For the text-containing cell, return its midpoint in [X, Y] coordinate format. 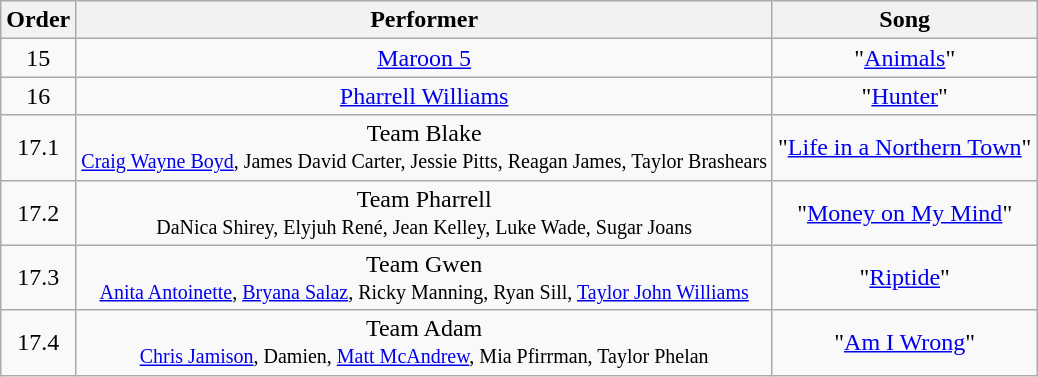
17.1 [38, 148]
Song [904, 20]
Pharrell Williams [424, 96]
17.2 [38, 212]
Team Gwen Anita Antoinette, Bryana Salaz, Ricky Manning, Ryan Sill, Taylor John Williams [424, 278]
17.4 [38, 342]
"Money on My Mind" [904, 212]
Team Pharrell DaNica Shirey, Elyjuh René, Jean Kelley, Luke Wade, Sugar Joans [424, 212]
Order [38, 20]
"Riptide" [904, 278]
"Life in a Northern Town" [904, 148]
Team Blake Craig Wayne Boyd, James David Carter, Jessie Pitts, Reagan James, Taylor Brashears [424, 148]
17.3 [38, 278]
"Am I Wrong" [904, 342]
Maroon 5 [424, 58]
"Hunter" [904, 96]
Team Adam Chris Jamison, Damien, Matt McAndrew, Mia Pfirrman, Taylor Phelan [424, 342]
"Animals" [904, 58]
15 [38, 58]
16 [38, 96]
Performer [424, 20]
